Determine the [X, Y] coordinate at the center of the cell enclosing the given text.  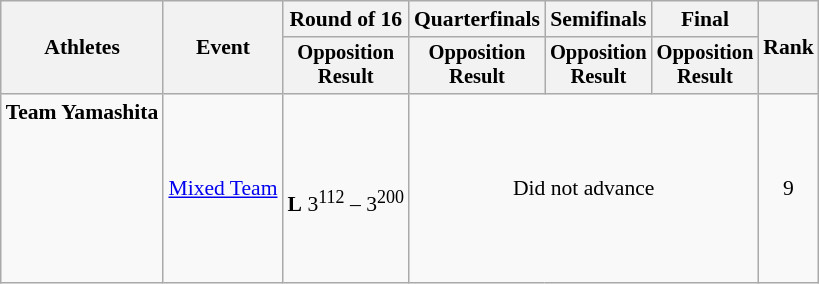
Rank [788, 48]
Athletes [82, 48]
Did not advance [584, 188]
L 3112 – 3200 [346, 188]
Round of 16 [346, 19]
Event [222, 48]
Team Yamashita [82, 188]
Mixed Team [222, 188]
Quarterfinals [477, 19]
Semifinals [598, 19]
9 [788, 188]
Final [706, 19]
